Provide the (X, Y) coordinate of the cell's center where the given text is located.  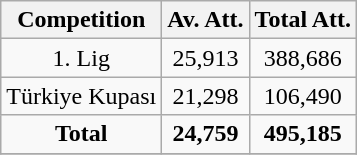
106,490 (303, 96)
25,913 (206, 58)
Av. Att. (206, 20)
21,298 (206, 96)
Competition (82, 20)
388,686 (303, 58)
1. Lig (82, 58)
Total Att. (303, 20)
Türkiye Kupası (82, 96)
Total (82, 134)
24,759 (206, 134)
495,185 (303, 134)
